For the text-containing cell, return its midpoint in (X, Y) coordinate format. 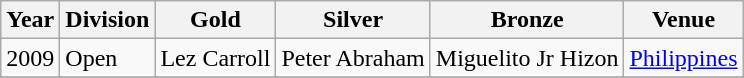
Year (30, 20)
Venue (684, 20)
Division (108, 20)
Bronze (527, 20)
Philippines (684, 58)
Gold (216, 20)
Miguelito Jr Hizon (527, 58)
Peter Abraham (353, 58)
Open (108, 58)
Lez Carroll (216, 58)
2009 (30, 58)
Silver (353, 20)
